Find where the given text appears and provide that cell's center as (x, y) coordinate. 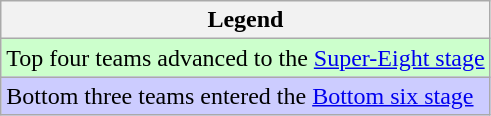
Legend (246, 20)
Bottom three teams entered the Bottom six stage (246, 96)
Top four teams advanced to the Super-Eight stage (246, 58)
